Pinpoint the cell where the given text exists, returning its (x, y) midpoint coordinate. 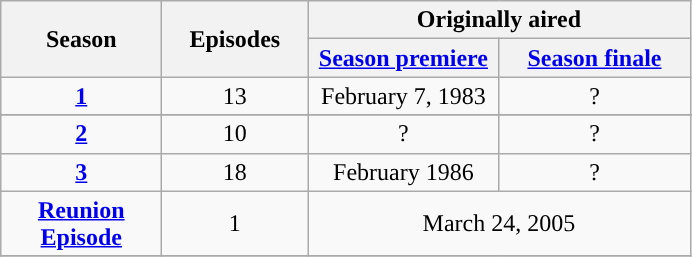
10 (235, 134)
March 24, 2005 (499, 224)
13 (235, 96)
3 (82, 172)
2 (82, 134)
Season (82, 39)
February 7, 1983 (404, 96)
Episodes (235, 39)
February 1986 (404, 172)
18 (235, 172)
Reunion Episode (82, 224)
Season premiere (404, 58)
Season finale (594, 58)
Originally aired (499, 20)
